For the text-containing cell, return its midpoint in [X, Y] coordinate format. 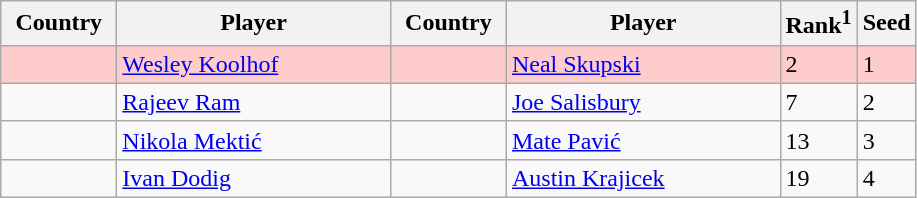
13 [818, 140]
3 [886, 140]
Austin Krajicek [643, 178]
Wesley Koolhof [254, 64]
Seed [886, 24]
Joe Salisbury [643, 102]
1 [886, 64]
7 [818, 102]
Rajeev Ram [254, 102]
Mate Pavić [643, 140]
Neal Skupski [643, 64]
Rank1 [818, 24]
4 [886, 178]
19 [818, 178]
Nikola Mektić [254, 140]
Ivan Dodig [254, 178]
